Determine the (X, Y) coordinate at the center of the cell enclosing the given text.  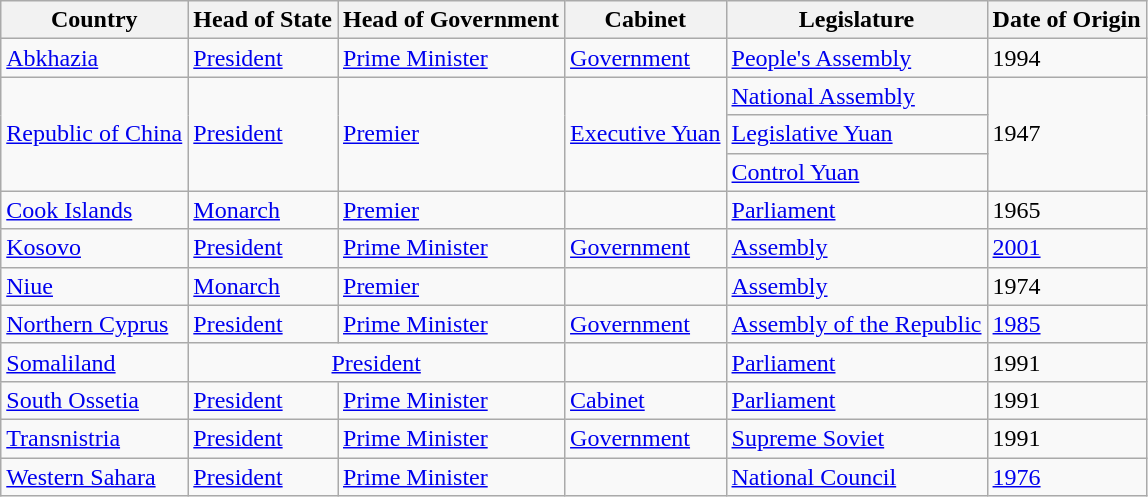
National Council (856, 477)
Abkhazia (94, 58)
Cook Islands (94, 210)
1974 (1066, 286)
Head of State (263, 20)
2001 (1066, 248)
1994 (1066, 58)
1947 (1066, 134)
1965 (1066, 210)
1985 (1066, 324)
Date of Origin (1066, 20)
Executive Yuan (646, 134)
Western Sahara (94, 477)
Assembly of the Republic (856, 324)
Control Yuan (856, 172)
Somaliland (94, 362)
Northern Cyprus (94, 324)
Niue (94, 286)
1976 (1066, 477)
Kosovo (94, 248)
South Ossetia (94, 400)
Country (94, 20)
Head of Government (452, 20)
Legislative Yuan (856, 134)
Legislature (856, 20)
Supreme Soviet (856, 438)
Republic of China (94, 134)
Transnistria (94, 438)
People's Assembly (856, 58)
National Assembly (856, 96)
